Find where the given text appears and provide that cell's center as [X, Y] coordinate. 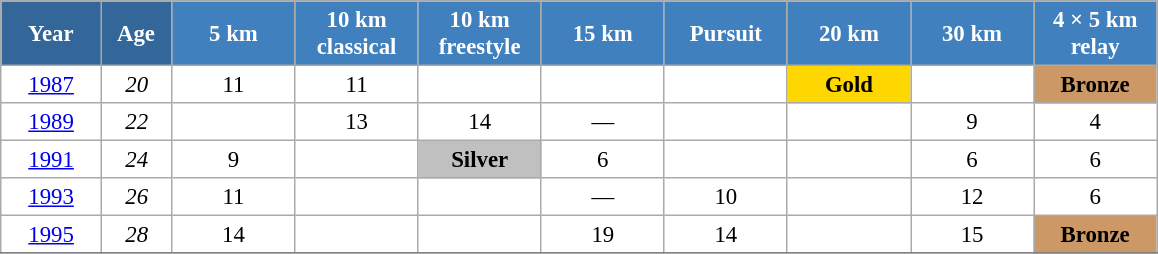
5 km [234, 34]
26 [136, 197]
1995 [52, 235]
1991 [52, 160]
4 [1096, 122]
1993 [52, 197]
28 [136, 235]
1989 [52, 122]
15 km [602, 34]
13 [356, 122]
22 [136, 122]
Pursuit [726, 34]
12 [972, 197]
10 km classical [356, 34]
19 [602, 235]
20 [136, 85]
Gold [848, 85]
20 km [848, 34]
1987 [52, 85]
15 [972, 235]
4 × 5 km relay [1096, 34]
Silver [480, 160]
10 km freestyle [480, 34]
Year [52, 34]
24 [136, 160]
Age [136, 34]
10 [726, 197]
30 km [972, 34]
